Extract the (X, Y) coordinate from the center of the cell holding the provided text.  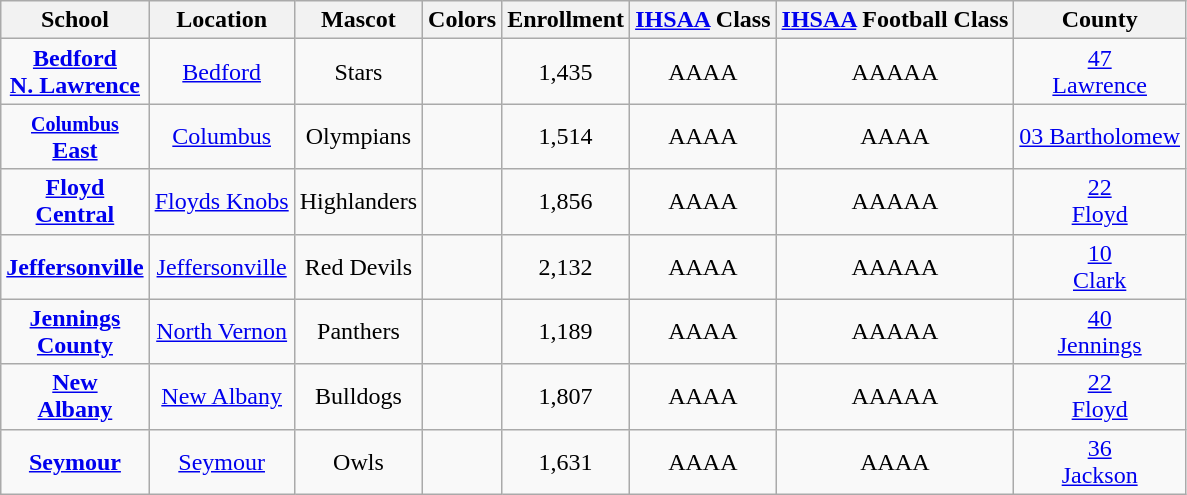
IHSAA Football Class (895, 20)
New Albany (222, 396)
Floyds Knobs (222, 202)
22Floyd (1100, 396)
Jennings County (75, 332)
Mascot (358, 20)
03 Bartholomew (1100, 136)
IHSAA Class (703, 20)
1,514 (566, 136)
Columbus East (75, 136)
North Vernon (222, 332)
County (1100, 20)
Columbus (222, 136)
10Clark (1100, 266)
40 Jennings (1100, 332)
2,132 (566, 266)
Location (222, 20)
1,631 (566, 462)
1,856 (566, 202)
Colors (462, 20)
Owls (358, 462)
1,189 (566, 332)
Highlanders (358, 202)
Bulldogs (358, 396)
1,435 (566, 72)
Olympians (358, 136)
36 Jackson (1100, 462)
22 Floyd (1100, 202)
NewAlbany (75, 396)
Panthers (358, 332)
Red Devils (358, 266)
Bedford (222, 72)
Enrollment (566, 20)
Bedford N. Lawrence (75, 72)
Floyd Central (75, 202)
School (75, 20)
Stars (358, 72)
47Lawrence (1100, 72)
1,807 (566, 396)
